Return the (x, y) coordinate for the center point of the cell that contains the specified text.  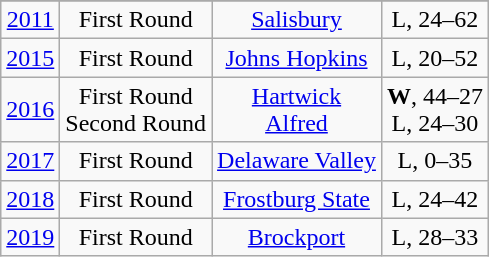
Delaware Valley (297, 161)
L, 24–62 (434, 20)
Johns Hopkins (297, 58)
2011 (30, 20)
2016 (30, 110)
2019 (30, 237)
Salisbury (297, 20)
Frostburg State (297, 199)
L, 28–33 (434, 237)
2015 (30, 58)
L, 0–35 (434, 161)
L, 20–52 (434, 58)
L, 24–42 (434, 199)
2018 (30, 199)
W, 44–27L, 24–30 (434, 110)
First RoundSecond Round (136, 110)
2017 (30, 161)
HartwickAlfred (297, 110)
Brockport (297, 237)
